Scan for the cell matching the given text and deliver its [x, y] coordinate at center. 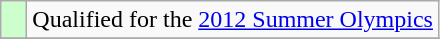
Qualified for the 2012 Summer Olympics [233, 20]
